Pinpoint the cell where the given text exists, returning its (X, Y) midpoint coordinate. 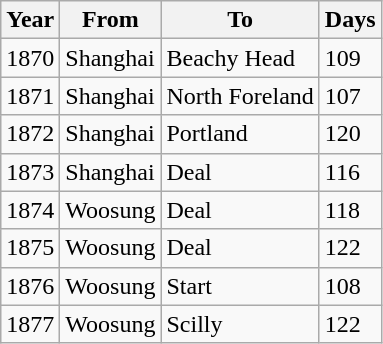
To (240, 20)
Scilly (240, 324)
Beachy Head (240, 58)
1875 (30, 248)
Portland (240, 134)
118 (350, 210)
1871 (30, 96)
Start (240, 286)
1872 (30, 134)
Days (350, 20)
120 (350, 134)
107 (350, 96)
North Foreland (240, 96)
116 (350, 172)
108 (350, 286)
1873 (30, 172)
Year (30, 20)
109 (350, 58)
From (110, 20)
1876 (30, 286)
1874 (30, 210)
1870 (30, 58)
1877 (30, 324)
